Capture the cell that displays the provided text and extract its [x, y] central coordinate. 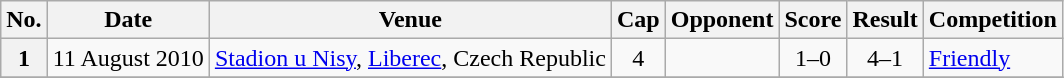
Venue [410, 20]
Competition [992, 20]
1 [24, 58]
Score [813, 20]
Friendly [992, 58]
Result [885, 20]
4 [638, 58]
Stadion u Nisy, Liberec, Czech Republic [410, 58]
11 August 2010 [128, 58]
1–0 [813, 58]
Date [128, 20]
Opponent [722, 20]
Cap [638, 20]
4–1 [885, 58]
No. [24, 20]
